Pinpoint the cell where the given text exists, returning its [X, Y] midpoint coordinate. 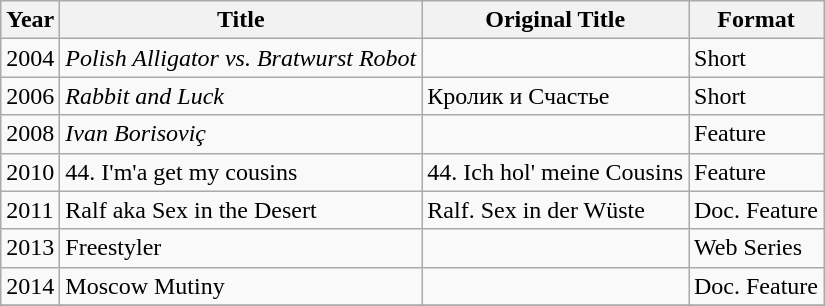
2006 [30, 96]
Freestyler [241, 248]
Year [30, 20]
Title [241, 20]
Rabbit and Luck [241, 96]
Ivan Borisoviç [241, 134]
44. I'm'a get my cousins [241, 172]
2010 [30, 172]
Format [756, 20]
2004 [30, 58]
Web Series [756, 248]
44. Ich hol' meine Cousins [556, 172]
Moscow Mutiny [241, 286]
2008 [30, 134]
2013 [30, 248]
Polish Alligator vs. Bratwurst Robot [241, 58]
Ralf aka Sex in the Desert [241, 210]
2011 [30, 210]
2014 [30, 286]
Ralf. Sex in der Wüste [556, 210]
Original Title [556, 20]
Кролик и Счастье [556, 96]
